Determine the [x, y] coordinate at the center of the cell enclosing the given text.  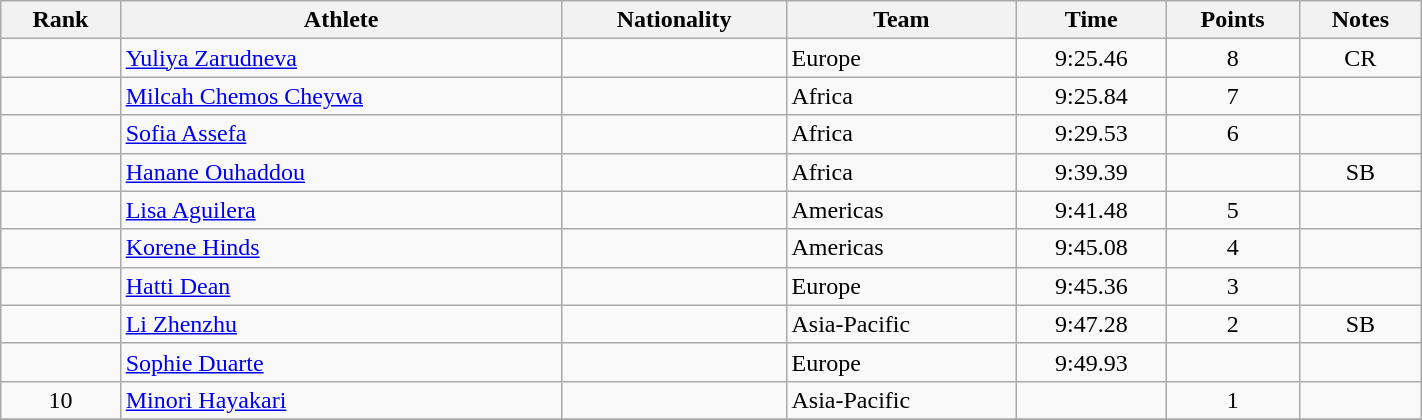
7 [1233, 96]
Hatti Dean [341, 286]
Yuliya Zarudneva [341, 58]
3 [1233, 286]
10 [60, 400]
4 [1233, 248]
Li Zhenzhu [341, 324]
Sofia Assefa [341, 134]
Korene Hinds [341, 248]
9:49.93 [1092, 362]
Milcah Chemos Cheywa [341, 96]
Team [902, 20]
9:25.84 [1092, 96]
CR [1360, 58]
9:39.39 [1092, 172]
9:45.08 [1092, 248]
5 [1233, 210]
9:25.46 [1092, 58]
Hanane Ouhaddou [341, 172]
Nationality [674, 20]
2 [1233, 324]
Athlete [341, 20]
6 [1233, 134]
Minori Hayakari [341, 400]
9:41.48 [1092, 210]
Notes [1360, 20]
Rank [60, 20]
9:45.36 [1092, 286]
Lisa Aguilera [341, 210]
1 [1233, 400]
Time [1092, 20]
Sophie Duarte [341, 362]
Points [1233, 20]
8 [1233, 58]
9:29.53 [1092, 134]
9:47.28 [1092, 324]
